Pinpoint the cell where the given text exists, returning its [X, Y] midpoint coordinate. 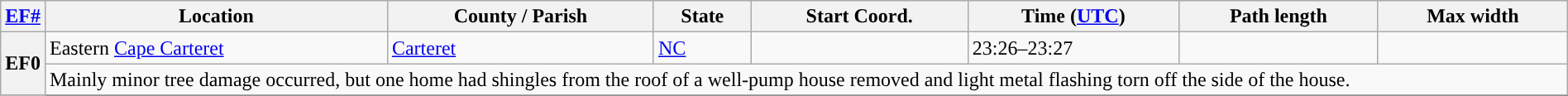
County / Parish [520, 17]
Start Coord. [859, 17]
NC [702, 48]
EF# [23, 17]
State [702, 17]
Carteret [520, 48]
Path length [1279, 17]
Max width [1472, 17]
Location [216, 17]
EF0 [23, 64]
23:26–23:27 [1073, 48]
Time (UTC) [1073, 17]
Eastern Cape Carteret [216, 48]
